Identify which cell holds the provided text, then report its (X, Y) central coordinate. 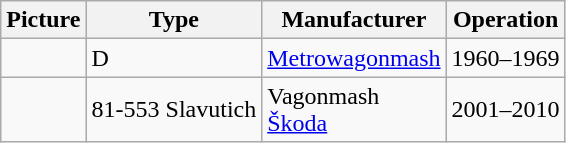
Metrowagonmash (354, 58)
Picture (44, 20)
2001–2010 (506, 110)
Manufacturer (354, 20)
Operation (506, 20)
Vagonmash Škoda (354, 110)
1960–1969 (506, 58)
81-553 Slavutich (174, 110)
Type (174, 20)
D (174, 58)
